Detect which cell encompasses the target text, then output its [x, y] center coordinate. 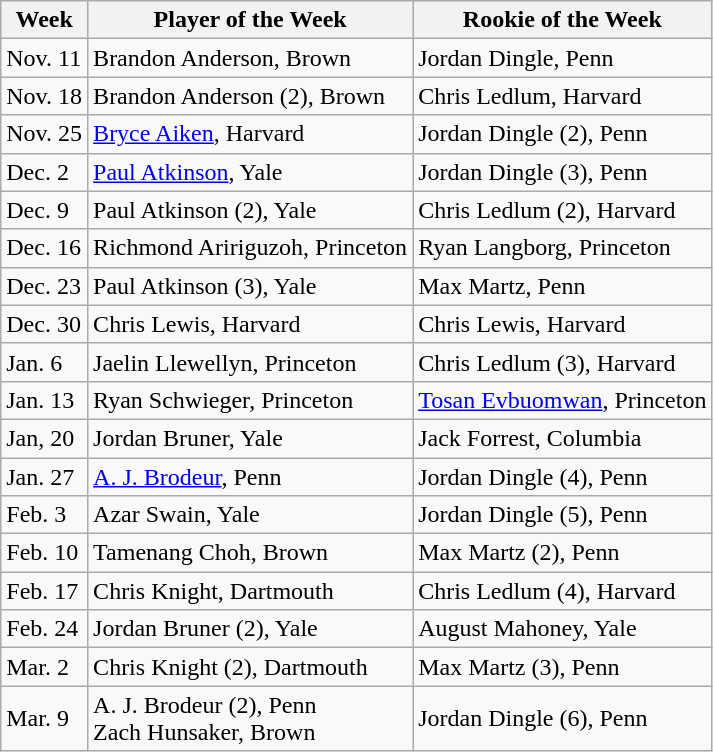
Jack Forrest, Columbia [562, 438]
Jan. 27 [44, 477]
Max Martz, Penn [562, 286]
Ryan Langborg, Princeton [562, 248]
Jaelin Llewellyn, Princeton [250, 362]
Chris Ledlum (3), Harvard [562, 362]
Feb. 17 [44, 591]
Dec. 2 [44, 172]
Nov. 25 [44, 134]
Chris Ledlum (4), Harvard [562, 591]
Feb. 24 [44, 629]
August Mahoney, Yale [562, 629]
Tosan Evbuomwan, Princeton [562, 400]
Mar. 2 [44, 667]
Nov. 18 [44, 96]
Dec. 30 [44, 324]
Paul Atkinson (2), Yale [250, 210]
Mar. 9 [44, 718]
Feb. 3 [44, 515]
Dec. 16 [44, 248]
Tamenang Choh, Brown [250, 553]
Chris Ledlum (2), Harvard [562, 210]
Jordan Dingle (5), Penn [562, 515]
Brandon Anderson, Brown [250, 58]
Jan. 6 [44, 362]
Chris Knight, Dartmouth [250, 591]
Week [44, 20]
Jan. 13 [44, 400]
Bryce Aiken, Harvard [250, 134]
Dec. 9 [44, 210]
Paul Atkinson (3), Yale [250, 286]
Jordan Dingle (3), Penn [562, 172]
Chris Knight (2), Dartmouth [250, 667]
A. J. Brodeur (2), PennZach Hunsaker, Brown [250, 718]
Brandon Anderson (2), Brown [250, 96]
Max Martz (2), Penn [562, 553]
Jordan Dingle (2), Penn [562, 134]
Jordan Dingle (4), Penn [562, 477]
A. J. Brodeur, Penn [250, 477]
Max Martz (3), Penn [562, 667]
Chris Ledlum, Harvard [562, 96]
Rookie of the Week [562, 20]
Azar Swain, Yale [250, 515]
Jan, 20 [44, 438]
Jordan Dingle, Penn [562, 58]
Player of the Week [250, 20]
Dec. 23 [44, 286]
Ryan Schwieger, Princeton [250, 400]
Nov. 11 [44, 58]
Richmond Aririguzoh, Princeton [250, 248]
Feb. 10 [44, 553]
Jordan Bruner (2), Yale [250, 629]
Jordan Dingle (6), Penn [562, 718]
Paul Atkinson, Yale [250, 172]
Jordan Bruner, Yale [250, 438]
